Find where the given text appears and provide that cell's center as (X, Y) coordinate. 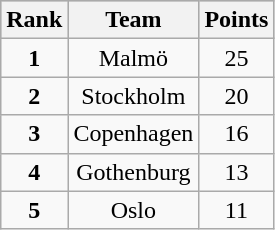
Copenhagen (134, 134)
2 (34, 96)
Team (134, 20)
Gothenburg (134, 172)
Stockholm (134, 96)
Rank (34, 20)
5 (34, 210)
3 (34, 134)
Oslo (134, 210)
11 (236, 210)
16 (236, 134)
Points (236, 20)
13 (236, 172)
25 (236, 58)
20 (236, 96)
1 (34, 58)
4 (34, 172)
Malmö (134, 58)
